Return (x, y) of the center of cell containing provided text 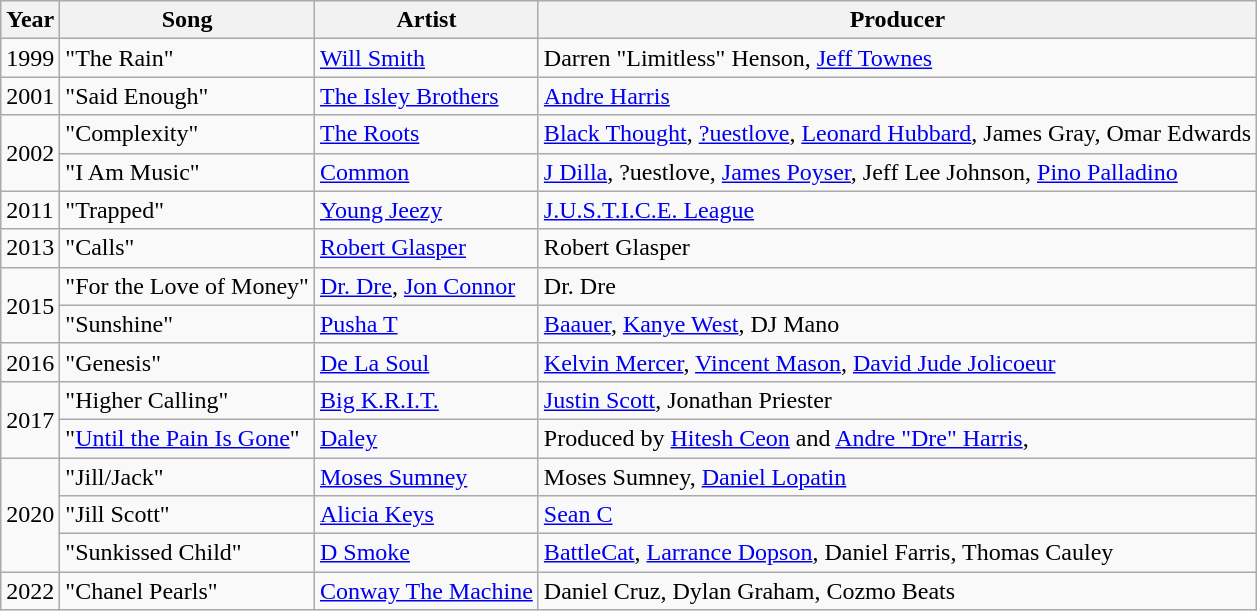
Alicia Keys (426, 515)
Justin Scott, Jonathan Priester (897, 400)
2022 (30, 591)
Produced by Hitesh Ceon and Andre "Dre" Harris, (897, 438)
"I Am Music" (188, 172)
"For the Love of Money" (188, 286)
2017 (30, 419)
"Complexity" (188, 134)
2013 (30, 248)
Moses Sumney, Daniel Lopatin (897, 477)
BattleCat, Larrance Dopson, Daniel Farris, Thomas Cauley (897, 553)
De La Soul (426, 362)
"Jill Scott" (188, 515)
"Genesis" (188, 362)
"Until the Pain Is Gone" (188, 438)
Moses Sumney (426, 477)
Conway The Machine (426, 591)
2011 (30, 210)
"Jill/Jack" (188, 477)
"Sunkissed Child" (188, 553)
Black Thought, ?uestlove, Leonard Hubbard, James Gray, Omar Edwards (897, 134)
2002 (30, 153)
"Said Enough" (188, 96)
"The Rain" (188, 58)
Baauer, Kanye West, DJ Mano (897, 324)
Year (30, 20)
Young Jeezy (426, 210)
"Chanel Pearls" (188, 591)
Common (426, 172)
J Dilla, ?uestlove, James Poyser, Jeff Lee Johnson, Pino Palladino (897, 172)
Pusha T (426, 324)
2020 (30, 515)
The Isley Brothers (426, 96)
D Smoke (426, 553)
1999 (30, 58)
"Higher Calling" (188, 400)
Daniel Cruz, Dylan Graham, Cozmo Beats (897, 591)
2016 (30, 362)
Producer (897, 20)
Kelvin Mercer, Vincent Mason, David Jude Jolicoeur (897, 362)
Dr. Dre (897, 286)
Dr. Dre, Jon Connor (426, 286)
"Trapped" (188, 210)
The Roots (426, 134)
Big K.R.I.T. (426, 400)
"Calls" (188, 248)
Darren "Limitless" Henson, Jeff Townes (897, 58)
Sean C (897, 515)
Daley (426, 438)
Artist (426, 20)
Will Smith (426, 58)
Song (188, 20)
2001 (30, 96)
2015 (30, 305)
J.U.S.T.I.C.E. League (897, 210)
"Sunshine" (188, 324)
Andre Harris (897, 96)
